Locate the cell with the specified text and output its [x, y] center coordinate. 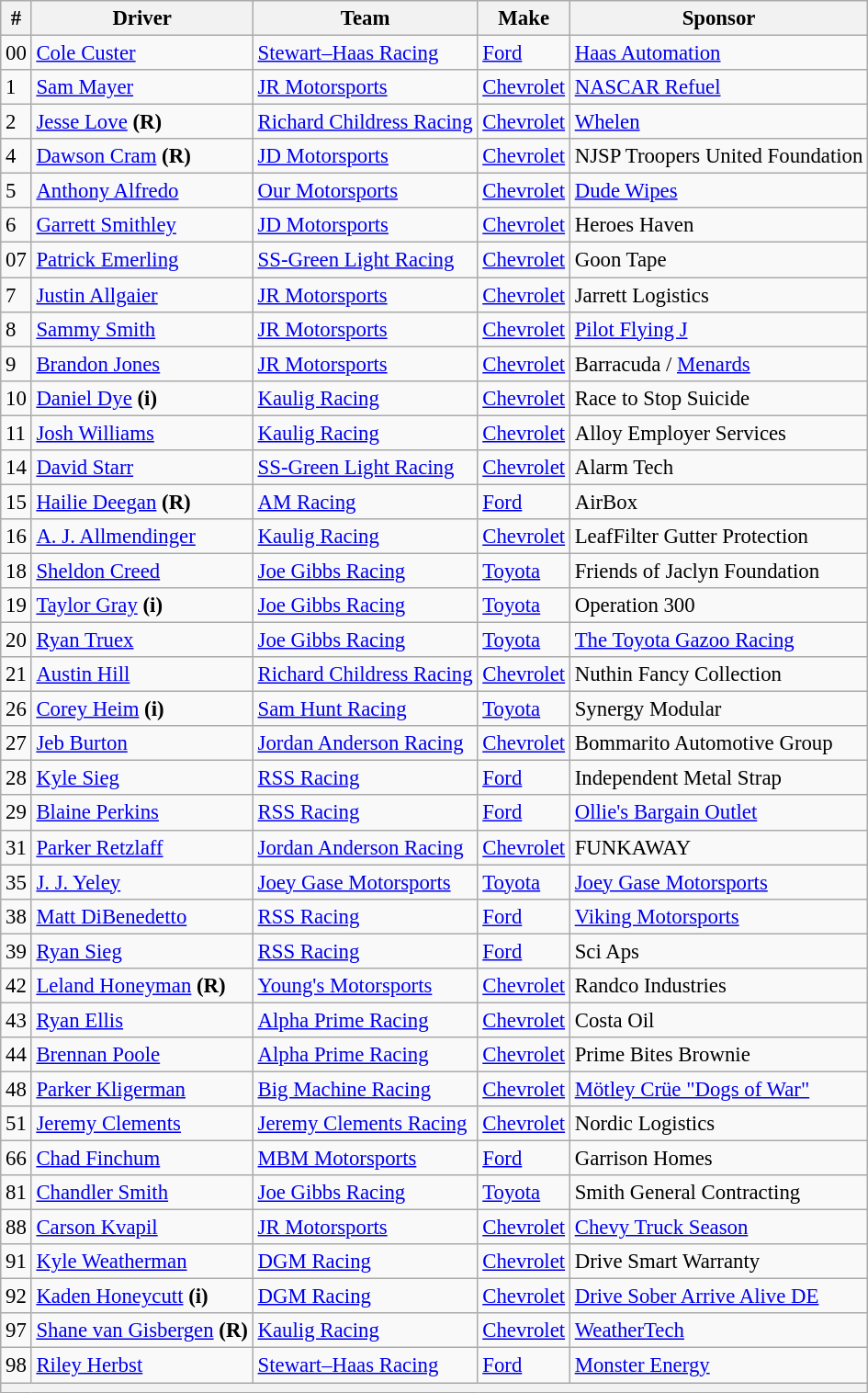
Pilot Flying J [718, 329]
Barracuda / Menards [718, 364]
AirBox [718, 502]
19 [17, 606]
51 [17, 1124]
Ryan Truex [141, 640]
31 [17, 847]
10 [17, 398]
Daniel Dye (i) [141, 398]
Drive Sober Arrive Alive DE [718, 1297]
Cole Custer [141, 53]
Monster Energy [718, 1365]
48 [17, 1089]
Leland Honeyman (R) [141, 986]
Big Machine Racing [366, 1089]
42 [17, 986]
Sammy Smith [141, 329]
Mötley Crüe "Dogs of War" [718, 1089]
Synergy Modular [718, 709]
NJSP Troopers United Foundation [718, 156]
Patrick Emerling [141, 260]
81 [17, 1193]
MBM Motorsports [366, 1159]
Ollie's Bargain Outlet [718, 813]
Sam Mayer [141, 87]
Garrett Smithley [141, 225]
Austin Hill [141, 674]
Kaden Honeycutt (i) [141, 1297]
Sheldon Creed [141, 571]
8 [17, 329]
Goon Tape [718, 260]
18 [17, 571]
43 [17, 1020]
Jeremy Clements [141, 1124]
Chandler Smith [141, 1193]
Matt DiBenedetto [141, 916]
98 [17, 1365]
Alloy Employer Services [718, 433]
Chad Finchum [141, 1159]
Anthony Alfredo [141, 191]
00 [17, 53]
4 [17, 156]
Jesse Love (R) [141, 122]
J. J. Yeley [141, 882]
Kyle Sieg [141, 778]
Dawson Cram (R) [141, 156]
07 [17, 260]
Riley Herbst [141, 1365]
Justin Allgaier [141, 295]
Jarrett Logistics [718, 295]
5 [17, 191]
Kyle Weatherman [141, 1262]
NASCAR Refuel [718, 87]
Hailie Deegan (R) [141, 502]
The Toyota Gazoo Racing [718, 640]
97 [17, 1331]
WeatherTech [718, 1331]
29 [17, 813]
Team [366, 18]
Young's Motorsports [366, 986]
38 [17, 916]
Haas Automation [718, 53]
Our Motorsports [366, 191]
Smith General Contracting [718, 1193]
FUNKAWAY [718, 847]
Nuthin Fancy Collection [718, 674]
Taylor Gray (i) [141, 606]
Costa Oil [718, 1020]
20 [17, 640]
28 [17, 778]
27 [17, 743]
Parker Kligerman [141, 1089]
26 [17, 709]
Jeb Burton [141, 743]
6 [17, 225]
Parker Retzlaff [141, 847]
A. J. Allmendinger [141, 537]
Make [524, 18]
21 [17, 674]
David Starr [141, 468]
Sci Aps [718, 951]
Friends of Jaclyn Foundation [718, 571]
Garrison Homes [718, 1159]
2 [17, 122]
Shane van Gisbergen (R) [141, 1331]
Dude Wipes [718, 191]
AM Racing [366, 502]
Brandon Jones [141, 364]
LeafFilter Gutter Protection [718, 537]
66 [17, 1159]
35 [17, 882]
Race to Stop Suicide [718, 398]
1 [17, 87]
Viking Motorsports [718, 916]
Ryan Sieg [141, 951]
Brennan Poole [141, 1055]
14 [17, 468]
Operation 300 [718, 606]
7 [17, 295]
Blaine Perkins [141, 813]
44 [17, 1055]
15 [17, 502]
91 [17, 1262]
Carson Kvapil [141, 1228]
Randco Industries [718, 986]
Sam Hunt Racing [366, 709]
Corey Heim (i) [141, 709]
Independent Metal Strap [718, 778]
Prime Bites Brownie [718, 1055]
88 [17, 1228]
Ryan Ellis [141, 1020]
16 [17, 537]
Bommarito Automotive Group [718, 743]
Nordic Logistics [718, 1124]
9 [17, 364]
11 [17, 433]
Heroes Haven [718, 225]
Jeremy Clements Racing [366, 1124]
Chevy Truck Season [718, 1228]
Josh Williams [141, 433]
Alarm Tech [718, 468]
Driver [141, 18]
92 [17, 1297]
Sponsor [718, 18]
39 [17, 951]
Drive Smart Warranty [718, 1262]
Whelen [718, 122]
# [17, 18]
